From the cell containing the given text, extract its center point as (X, Y) coordinate. 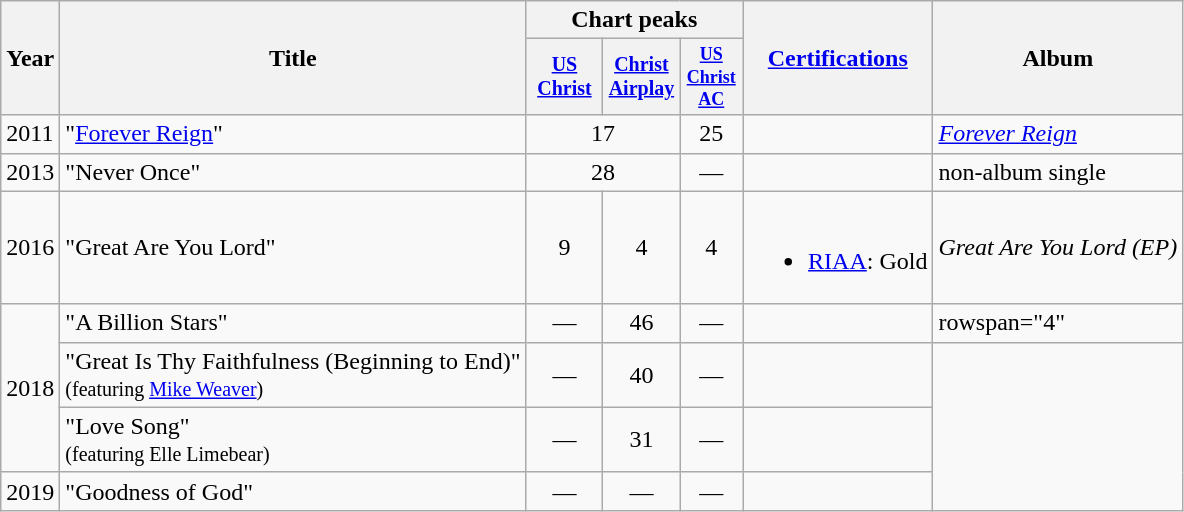
rowspan="4" (1058, 323)
17 (603, 134)
2011 (30, 134)
"Forever Reign" (293, 134)
non-album single (1058, 172)
Great Are You Lord (EP) (1058, 248)
Forever Reign (1058, 134)
Album (1058, 58)
"Never Once" (293, 172)
Certifications (838, 58)
46 (642, 323)
2016 (30, 248)
28 (603, 172)
31 (642, 440)
"Love Song"(featuring Elle Limebear) (293, 440)
2018 (30, 388)
9 (564, 248)
RIAA: Gold (838, 248)
"Goodness of God" (293, 491)
25 (712, 134)
ChristAirplay (642, 77)
Chart peaks (634, 20)
"A Billion Stars" (293, 323)
"Great Are You Lord" (293, 248)
USChrist AC (712, 77)
Title (293, 58)
"Great Is Thy Faithfulness (Beginning to End)"(featuring Mike Weaver) (293, 374)
40 (642, 374)
USChrist (564, 77)
2013 (30, 172)
2019 (30, 491)
Year (30, 58)
